Output the (X, Y) coordinate of the center of the cell containing the given text.  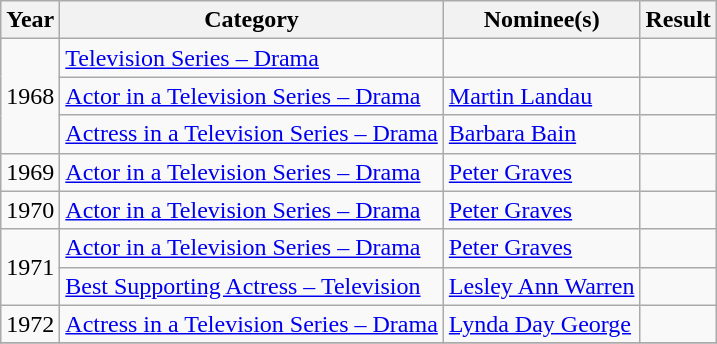
1969 (30, 172)
Martin Landau (542, 96)
1968 (30, 96)
Barbara Bain (542, 134)
Television Series – Drama (252, 58)
Lynda Day George (542, 324)
Result (678, 20)
Year (30, 20)
1970 (30, 210)
Category (252, 20)
Nominee(s) (542, 20)
Best Supporting Actress – Television (252, 286)
1972 (30, 324)
Lesley Ann Warren (542, 286)
1971 (30, 267)
